Capture the cell that displays the provided text and extract its (x, y) central coordinate. 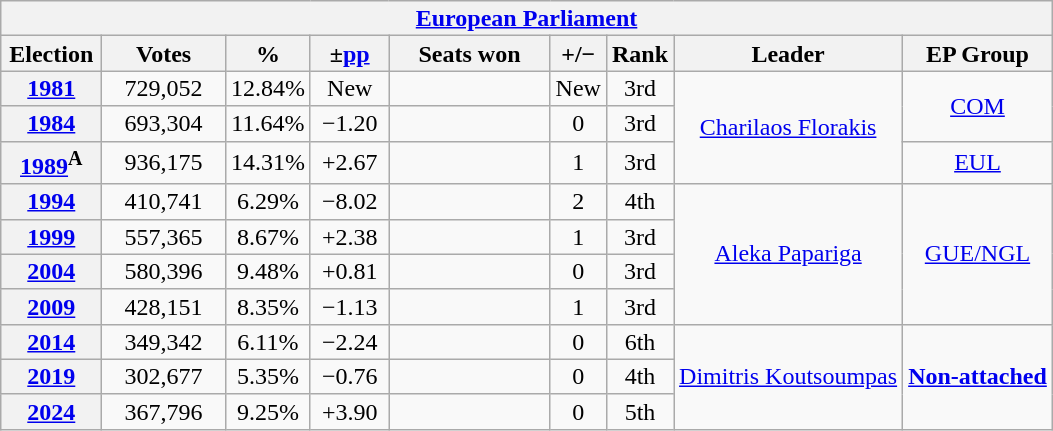
2004 (52, 272)
8.35% (268, 306)
302,677 (164, 376)
Non-attached (978, 376)
6.29% (268, 202)
Dimitris Koutsoumpas (788, 376)
367,796 (164, 412)
% (268, 54)
Charilaos Florakis (788, 128)
European Parliament (527, 18)
−0.76 (350, 376)
+2.67 (350, 162)
±pp (350, 54)
Rank (640, 54)
410,741 (164, 202)
557,365 (164, 236)
1994 (52, 202)
+2.38 (350, 236)
12.84% (268, 88)
−1.13 (350, 306)
936,175 (164, 162)
Leader (788, 54)
729,052 (164, 88)
−2.24 (350, 342)
580,396 (164, 272)
9.48% (268, 272)
−8.02 (350, 202)
2024 (52, 412)
5th (640, 412)
Aleka Papariga (788, 254)
14.31% (268, 162)
Election (52, 54)
1981 (52, 88)
1989A (52, 162)
6.11% (268, 342)
2009 (52, 306)
6th (640, 342)
5.35% (268, 376)
GUE/NGL (978, 254)
428,151 (164, 306)
11.64% (268, 124)
1984 (52, 124)
1999 (52, 236)
COM (978, 106)
−1.20 (350, 124)
EP Group (978, 54)
Votes (164, 54)
2 (578, 202)
+/− (578, 54)
EUL (978, 162)
9.25% (268, 412)
+0.81 (350, 272)
+3.90 (350, 412)
Seats won (470, 54)
2019 (52, 376)
8.67% (268, 236)
693,304 (164, 124)
2014 (52, 342)
349,342 (164, 342)
